From the cell containing the given text, extract its center point as [x, y] coordinate. 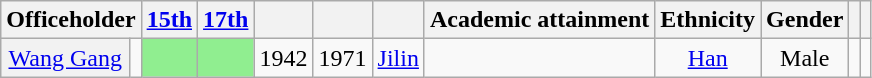
1942 [284, 58]
Academic attainment [539, 20]
1971 [342, 58]
17th [226, 20]
Officeholder [71, 20]
15th [169, 20]
Wang Gang [66, 58]
Male [805, 58]
Gender [805, 20]
Ethnicity [708, 20]
Jilin [398, 58]
Han [708, 58]
